For the text-containing cell, return its midpoint in [x, y] coordinate format. 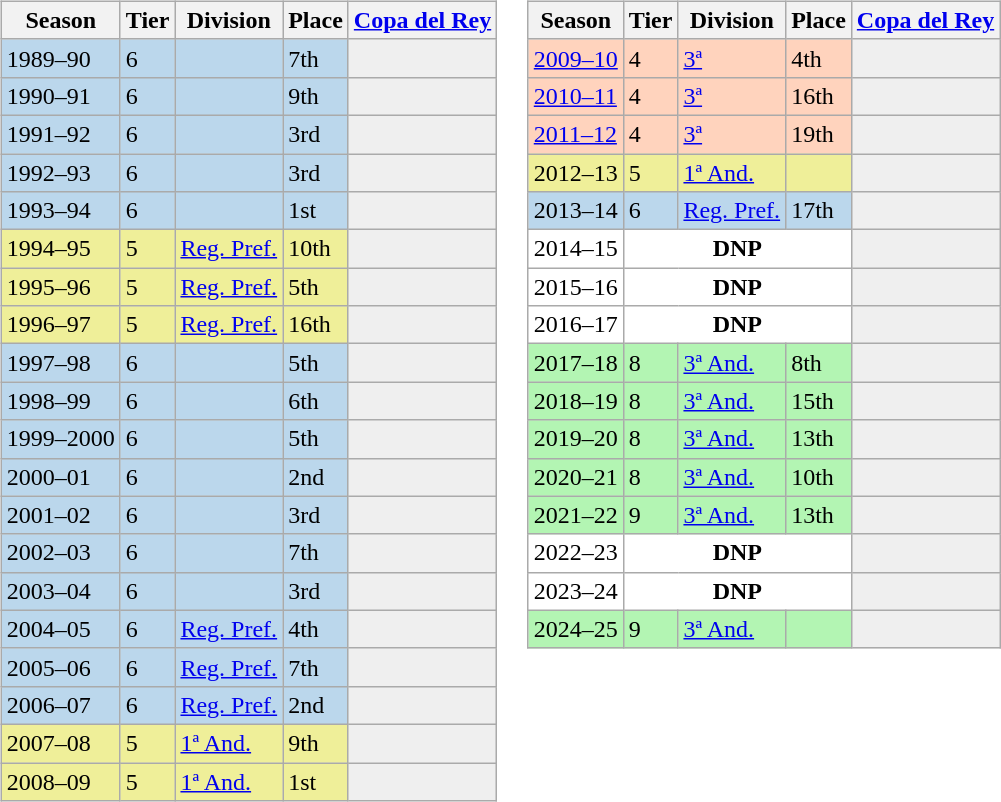
6th [316, 401]
2009–10 [576, 58]
2010–11 [576, 96]
2011–12 [576, 134]
19th [819, 134]
1997–98 [60, 363]
2007–08 [60, 743]
2012–13 [576, 173]
2005–06 [60, 667]
2024–25 [576, 629]
2015–16 [576, 287]
1993–94 [60, 211]
2004–05 [60, 629]
1989–90 [60, 58]
2017–18 [576, 363]
1992–93 [60, 173]
2001–02 [60, 515]
1996–97 [60, 325]
1999–2000 [60, 439]
17th [819, 211]
2003–04 [60, 591]
2014–15 [576, 249]
2019–20 [576, 439]
15th [819, 401]
2000–01 [60, 477]
8th [819, 363]
2020–21 [576, 477]
2002–03 [60, 553]
1991–92 [60, 134]
1998–99 [60, 401]
1995–96 [60, 287]
2006–07 [60, 705]
2023–24 [576, 591]
2013–14 [576, 211]
2021–22 [576, 515]
2016–17 [576, 325]
1994–95 [60, 249]
2022–23 [576, 553]
2008–09 [60, 781]
1990–91 [60, 96]
2018–19 [576, 401]
